Find where the given text appears and provide that cell's center as [X, Y] coordinate. 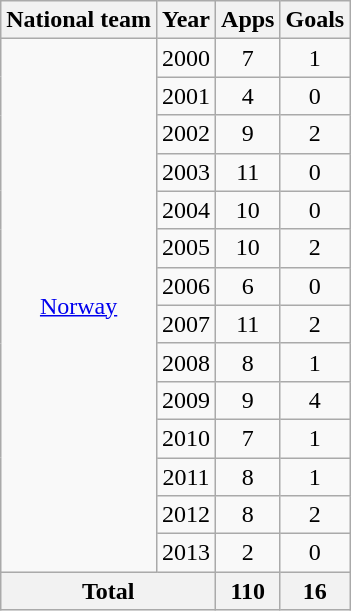
2001 [186, 96]
2012 [186, 515]
2007 [186, 324]
2000 [186, 58]
110 [248, 591]
2008 [186, 362]
2004 [186, 210]
2010 [186, 438]
2006 [186, 286]
Apps [248, 20]
16 [315, 591]
2013 [186, 553]
National team [79, 20]
2002 [186, 134]
2003 [186, 172]
2011 [186, 477]
Year [186, 20]
Goals [315, 20]
2009 [186, 400]
6 [248, 286]
Norway [79, 306]
2005 [186, 248]
Total [108, 591]
